Scan for the cell matching the given text and deliver its (x, y) coordinate at center. 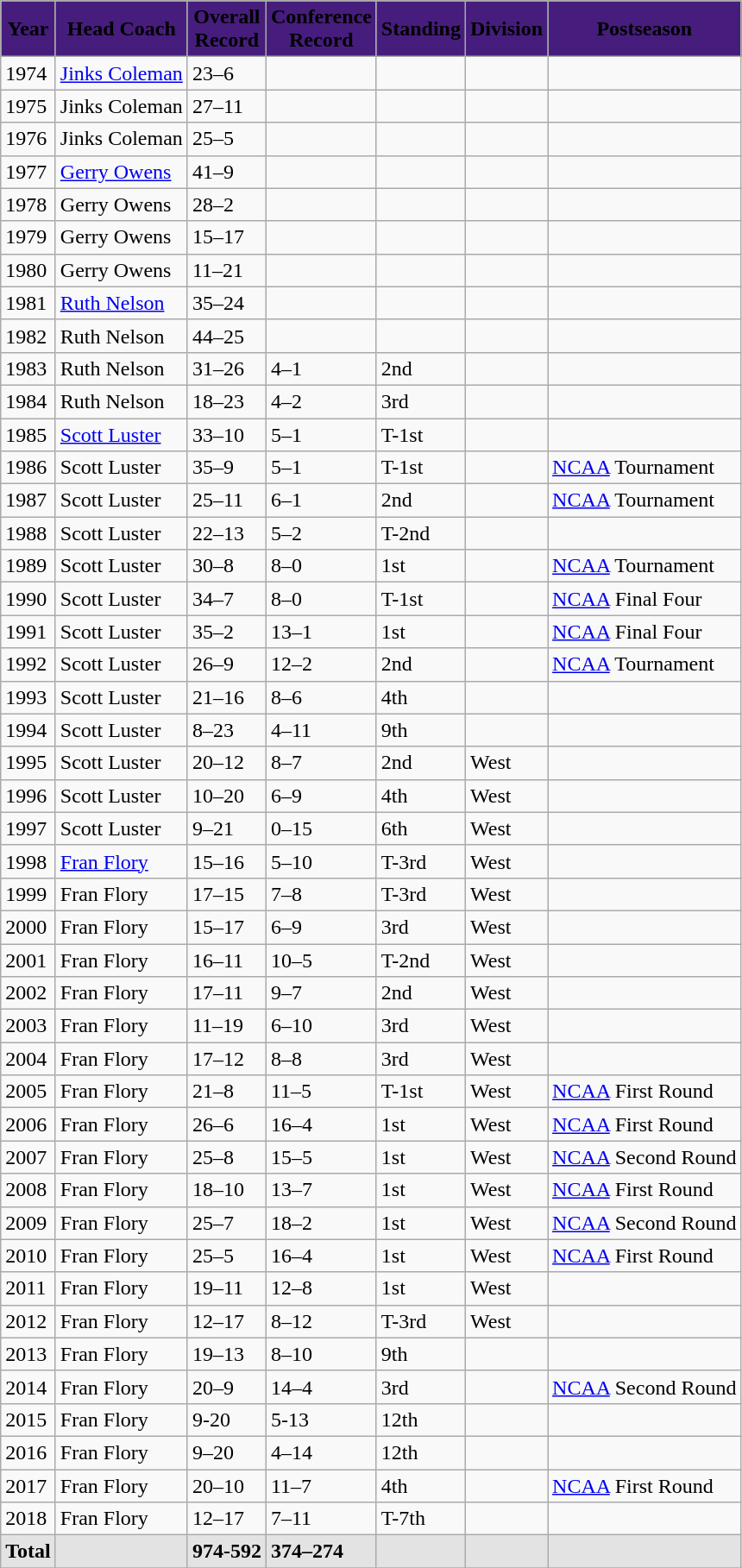
12–8 (321, 1288)
19–11 (226, 1288)
30–8 (226, 566)
33–10 (226, 434)
35–9 (226, 468)
19–13 (226, 1354)
28–2 (226, 205)
17–15 (226, 894)
20–9 (226, 1387)
4–1 (321, 368)
11–21 (226, 270)
1986 (28, 468)
34–7 (226, 599)
44–25 (226, 336)
1989 (28, 566)
Postseason (645, 29)
5–2 (321, 533)
1977 (28, 172)
2009 (28, 1223)
2012 (28, 1321)
21–8 (226, 1092)
9–7 (321, 993)
1974 (28, 73)
5-13 (321, 1420)
13–7 (321, 1190)
26–6 (226, 1124)
17–11 (226, 993)
41–9 (226, 172)
1998 (28, 861)
Division (506, 29)
8–6 (321, 697)
T-7th (421, 1519)
35–24 (226, 303)
Head Coach (121, 29)
10–20 (226, 796)
Total (28, 1552)
20–10 (226, 1485)
5–10 (321, 861)
1993 (28, 697)
8–10 (321, 1354)
1988 (28, 533)
1992 (28, 664)
18–10 (226, 1190)
25–7 (226, 1223)
2011 (28, 1288)
25–8 (226, 1157)
11–19 (226, 1026)
15–16 (226, 861)
35–2 (226, 632)
14–4 (321, 1387)
9–21 (226, 828)
2015 (28, 1420)
2017 (28, 1485)
27–11 (226, 106)
1995 (28, 763)
16–11 (226, 960)
2014 (28, 1387)
18–2 (321, 1223)
2013 (28, 1354)
25–11 (226, 501)
7–8 (321, 894)
2005 (28, 1092)
17–12 (226, 1059)
2004 (28, 1059)
1978 (28, 205)
1975 (28, 106)
8–12 (321, 1321)
11–5 (321, 1092)
2008 (28, 1190)
4–14 (321, 1452)
1982 (28, 336)
1985 (28, 434)
1983 (28, 368)
4–11 (321, 730)
11–7 (321, 1485)
2018 (28, 1519)
1999 (28, 894)
7–11 (321, 1519)
974-592 (226, 1552)
1994 (28, 730)
1981 (28, 303)
1997 (28, 828)
31–26 (226, 368)
1991 (28, 632)
1976 (28, 139)
2002 (28, 993)
8–7 (321, 763)
22–13 (226, 533)
Year (28, 29)
8–8 (321, 1059)
2000 (28, 927)
1996 (28, 796)
6–10 (321, 1026)
6–1 (321, 501)
21–16 (226, 697)
4–2 (321, 401)
1984 (28, 401)
9–20 (226, 1452)
6th (421, 828)
23–6 (226, 73)
18–23 (226, 401)
374–274 (321, 1552)
2007 (28, 1157)
1990 (28, 599)
Overall Record (226, 29)
0–15 (321, 828)
Standing (421, 29)
2003 (28, 1026)
8–23 (226, 730)
9-20 (226, 1420)
15–5 (321, 1157)
26–9 (226, 664)
2001 (28, 960)
10–5 (321, 960)
12–2 (321, 664)
13–1 (321, 632)
2010 (28, 1256)
1987 (28, 501)
1979 (28, 237)
1980 (28, 270)
2006 (28, 1124)
20–12 (226, 763)
Conference Record (321, 29)
2016 (28, 1452)
